Pinpoint the cell where the given text exists, returning its (x, y) midpoint coordinate. 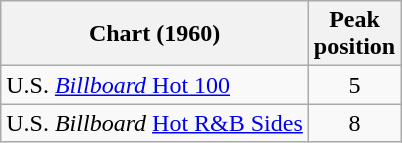
Peakposition (354, 34)
Chart (1960) (155, 34)
8 (354, 123)
5 (354, 85)
U.S. Billboard Hot R&B Sides (155, 123)
U.S. Billboard Hot 100 (155, 85)
